Capture the cell that displays the provided text and extract its (x, y) central coordinate. 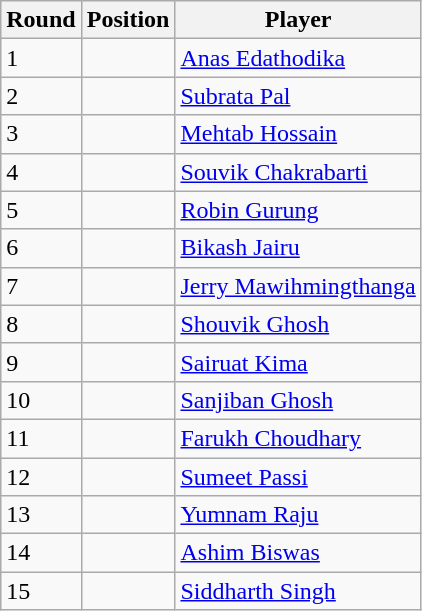
Ashim Biswas (298, 553)
Sairuat Kima (298, 362)
6 (41, 248)
Yumnam Raju (298, 515)
Robin Gurung (298, 210)
Souvik Chakrabarti (298, 172)
Sumeet Passi (298, 477)
2 (41, 96)
5 (41, 210)
11 (41, 438)
Position (128, 20)
Anas Edathodika (298, 58)
10 (41, 400)
8 (41, 324)
Shouvik Ghosh (298, 324)
13 (41, 515)
7 (41, 286)
15 (41, 591)
Farukh Choudhary (298, 438)
14 (41, 553)
Sanjiban Ghosh (298, 400)
4 (41, 172)
3 (41, 134)
Jerry Mawihmingthanga (298, 286)
Siddharth Singh (298, 591)
Subrata Pal (298, 96)
Bikash Jairu (298, 248)
Round (41, 20)
12 (41, 477)
Mehtab Hossain (298, 134)
1 (41, 58)
9 (41, 362)
Player (298, 20)
